Return the [X, Y] coordinate for the center point of the cell that contains the specified text.  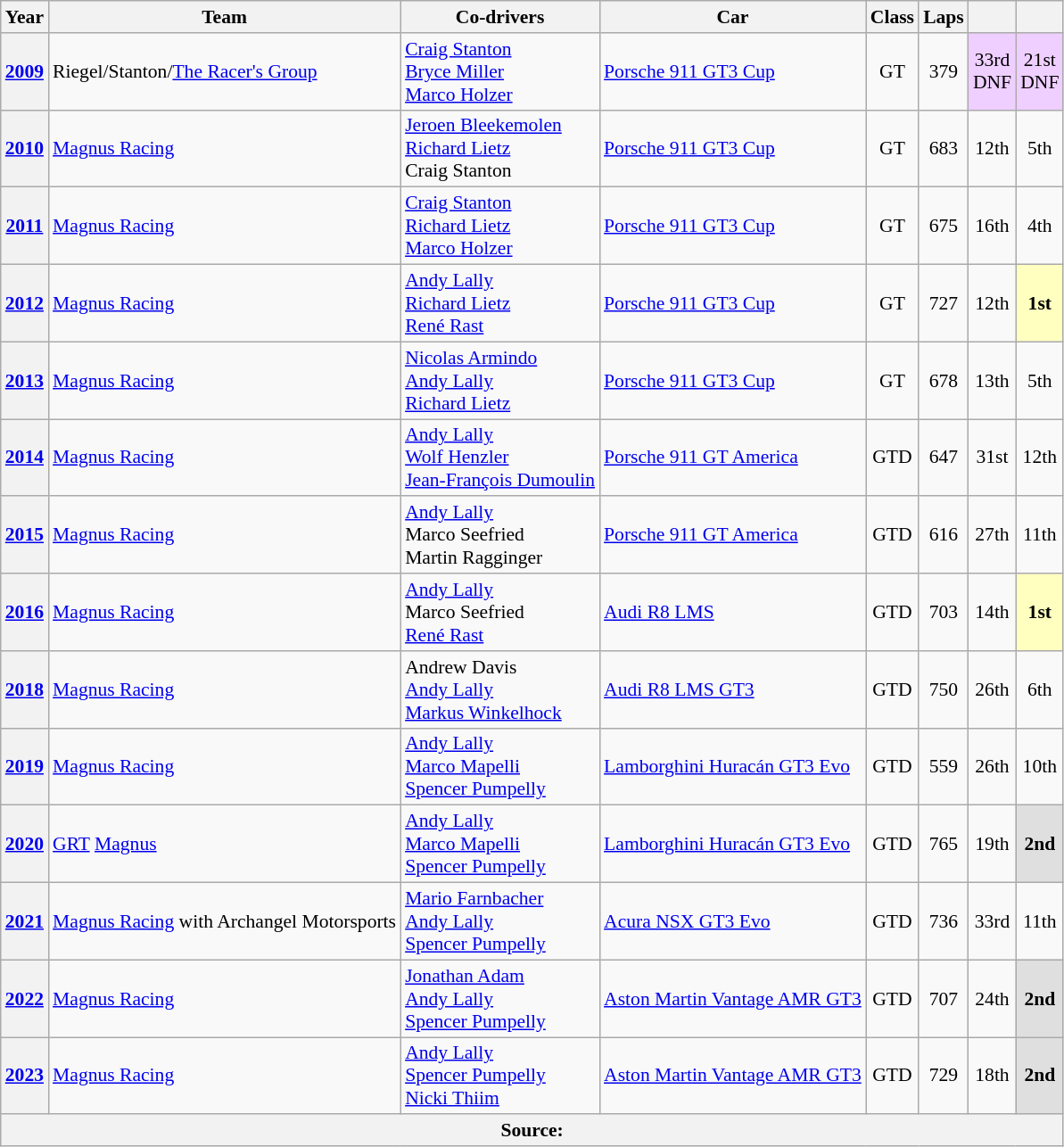
Andy Lally Spencer Pumpelly Nicki Thiim [499, 1076]
14th [992, 612]
2021 [25, 922]
18th [992, 1076]
31st [992, 458]
2018 [25, 690]
Andy Lally Wolf Henzler Jean-François Dumoulin [499, 458]
GRT Magnus [225, 844]
Class [892, 17]
647 [944, 458]
Laps [944, 17]
Acura NSX GT3 Evo [733, 922]
2014 [25, 458]
Jeroen Bleekemolen Richard Lietz Craig Stanton [499, 148]
Mario Farnbacher Andy Lally Spencer Pumpelly [499, 922]
727 [944, 303]
736 [944, 922]
2022 [25, 999]
Year [25, 17]
6th [1040, 690]
765 [944, 844]
559 [944, 767]
707 [944, 999]
2012 [25, 303]
10th [1040, 767]
Andy Lally Richard Lietz René Rast [499, 303]
Jonathan Adam Andy Lally Spencer Pumpelly [499, 999]
2019 [25, 767]
Co-drivers [499, 17]
4th [1040, 227]
33rd [992, 922]
2020 [25, 844]
27th [992, 535]
Andy Lally Marco Seefried Martin Ragginger [499, 535]
703 [944, 612]
Car [733, 17]
Riegel/Stanton/The Racer's Group [225, 71]
Craig Stanton Bryce Miller Marco Holzer [499, 71]
Andrew Davis Andy Lally Markus Winkelhock [499, 690]
2016 [25, 612]
2009 [25, 71]
2015 [25, 535]
678 [944, 380]
Audi R8 LMS GT3 [733, 690]
Nicolas Armindo Andy Lally Richard Lietz [499, 380]
Craig Stanton Richard Lietz Marco Holzer [499, 227]
16th [992, 227]
2010 [25, 148]
616 [944, 535]
Source: [532, 1131]
13th [992, 380]
379 [944, 71]
Andy Lally Marco Seefried René Rast [499, 612]
Team [225, 17]
Magnus Racing with Archangel Motorsports [225, 922]
2023 [25, 1076]
750 [944, 690]
Audi R8 LMS [733, 612]
729 [944, 1076]
19th [992, 844]
21stDNF [1040, 71]
33rdDNF [992, 71]
675 [944, 227]
683 [944, 148]
2011 [25, 227]
24th [992, 999]
2013 [25, 380]
